Pinpoint the cell where the given text exists, returning its (X, Y) midpoint coordinate. 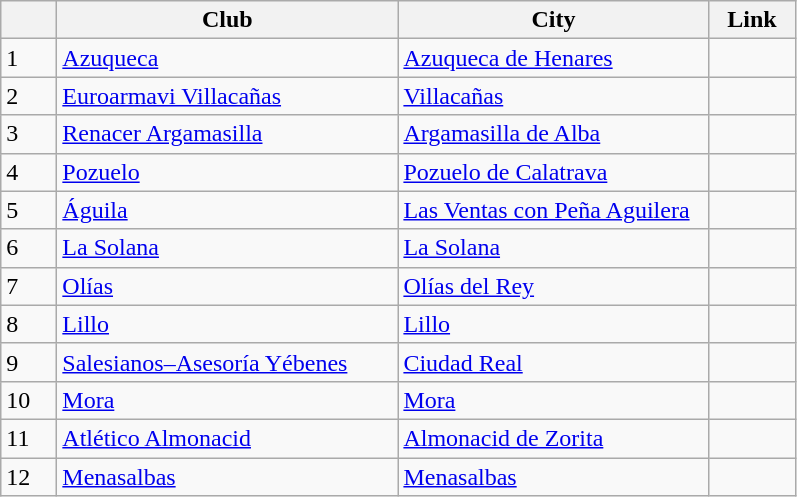
Salesianos–Asesoría Yébenes (228, 362)
10 (29, 400)
11 (29, 438)
7 (29, 286)
Argamasilla de Alba (554, 134)
Link (752, 20)
Club (228, 20)
9 (29, 362)
Pozuelo de Calatrava (554, 172)
2 (29, 96)
12 (29, 477)
Pozuelo (228, 172)
1 (29, 58)
3 (29, 134)
Renacer Argamasilla (228, 134)
Euroarmavi Villacañas (228, 96)
Las Ventas con Peña Aguilera (554, 210)
6 (29, 248)
4 (29, 172)
Olías del Rey (554, 286)
Azuqueca (228, 58)
Villacañas (554, 96)
Azuqueca de Henares (554, 58)
Olías (228, 286)
City (554, 20)
Ciudad Real (554, 362)
5 (29, 210)
8 (29, 324)
Águila (228, 210)
Atlético Almonacid (228, 438)
Almonacid de Zorita (554, 438)
